Extract the [X, Y] coordinate from the center of the cell holding the provided text.  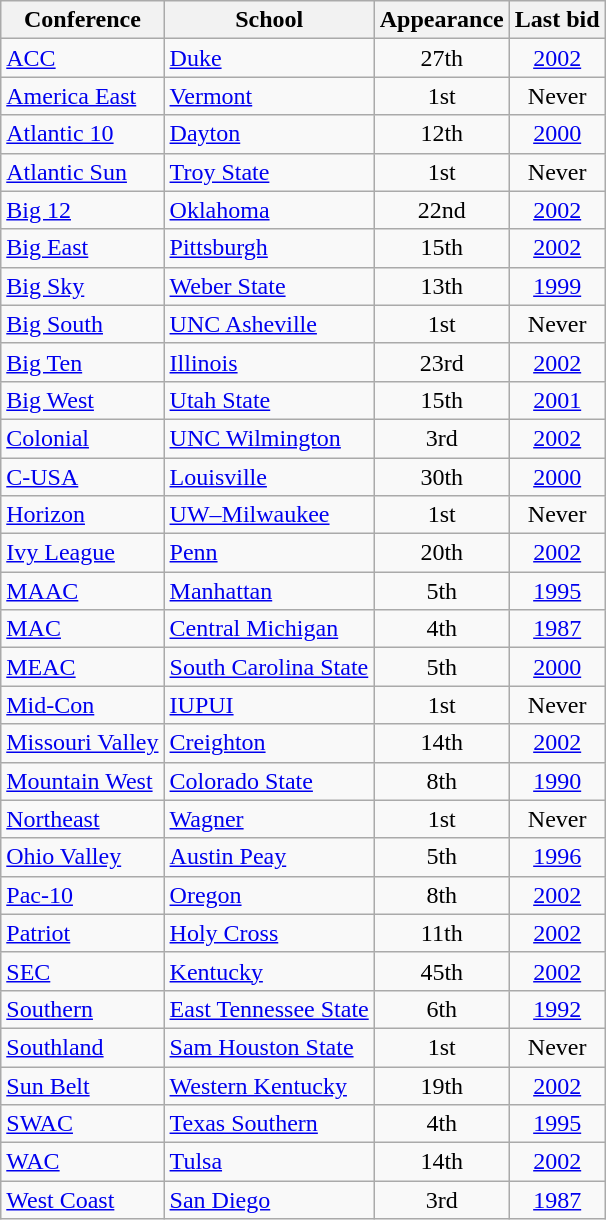
19th [442, 1085]
SWAC [82, 1124]
1996 [557, 857]
East Tennessee State [269, 1009]
MEAC [82, 667]
Big Ten [82, 362]
12th [442, 134]
Sam Houston State [269, 1047]
6th [442, 1009]
Mid-Con [82, 705]
Big 12 [82, 210]
23rd [442, 362]
West Coast [82, 1200]
13th [442, 286]
Atlantic 10 [82, 134]
Appearance [442, 20]
San Diego [269, 1200]
UW–Milwaukee [269, 515]
School [269, 20]
Conference [82, 20]
Oregon [269, 895]
27th [442, 58]
IUPUI [269, 705]
Troy State [269, 172]
Big West [82, 400]
Weber State [269, 286]
1990 [557, 781]
Illinois [269, 362]
Vermont [269, 96]
1999 [557, 286]
Creighton [269, 743]
Big Sky [82, 286]
Utah State [269, 400]
Ivy League [82, 553]
WAC [82, 1162]
Kentucky [269, 971]
Ohio Valley [82, 857]
Tulsa [269, 1162]
MAC [82, 629]
11th [442, 933]
2001 [557, 400]
1992 [557, 1009]
Texas Southern [269, 1124]
Western Kentucky [269, 1085]
Big South [82, 324]
Colorado State [269, 781]
Horizon [82, 515]
Colonial [82, 438]
Northeast [82, 819]
SEC [82, 971]
Dayton [269, 134]
South Carolina State [269, 667]
Manhattan [269, 591]
Big East [82, 248]
30th [442, 477]
Last bid [557, 20]
Central Michigan [269, 629]
UNC Wilmington [269, 438]
Oklahoma [269, 210]
45th [442, 971]
ACC [82, 58]
Mountain West [82, 781]
Pittsburgh [269, 248]
Austin Peay [269, 857]
Louisville [269, 477]
Penn [269, 553]
Pac-10 [82, 895]
Missouri Valley [82, 743]
Sun Belt [82, 1085]
22nd [442, 210]
Wagner [269, 819]
UNC Asheville [269, 324]
MAAC [82, 591]
Southland [82, 1047]
America East [82, 96]
C-USA [82, 477]
Patriot [82, 933]
20th [442, 553]
Atlantic Sun [82, 172]
Duke [269, 58]
Holy Cross [269, 933]
Southern [82, 1009]
